Capture the cell that displays the provided text and extract its [x, y] central coordinate. 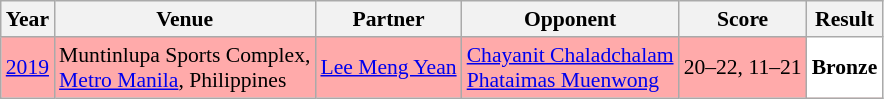
Result [845, 19]
Bronze [845, 68]
Venue [184, 19]
20–22, 11–21 [743, 68]
Chayanit Chaladchalam Phataimas Muenwong [570, 68]
2019 [28, 68]
Opponent [570, 19]
Score [743, 19]
Lee Meng Yean [388, 68]
Year [28, 19]
Muntinlupa Sports Complex,Metro Manila, Philippines [184, 68]
Partner [388, 19]
